Return (x, y) of the center of cell containing provided text 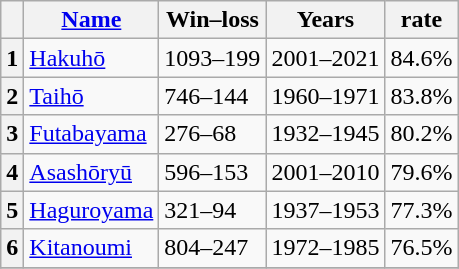
Asashōryū (92, 172)
6 (12, 248)
5 (12, 210)
Win–loss (212, 20)
Haguroyama (92, 210)
Futabayama (92, 134)
77.3% (422, 210)
1093–199 (212, 58)
84.6% (422, 58)
3 (12, 134)
2 (12, 96)
2001–2021 (326, 58)
1972–1985 (326, 248)
76.5% (422, 248)
1960–1971 (326, 96)
746–144 (212, 96)
1932–1945 (326, 134)
1 (12, 58)
804–247 (212, 248)
Taihō (92, 96)
rate (422, 20)
1937–1953 (326, 210)
83.8% (422, 96)
80.2% (422, 134)
596–153 (212, 172)
4 (12, 172)
276–68 (212, 134)
Kitanoumi (92, 248)
Years (326, 20)
321–94 (212, 210)
Hakuhō (92, 58)
Name (92, 20)
79.6% (422, 172)
2001–2010 (326, 172)
